Capture the cell that displays the provided text and extract its (X, Y) central coordinate. 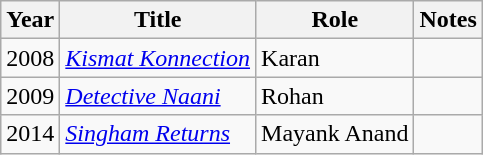
Role (335, 20)
2008 (30, 58)
Kismat Konnection (158, 58)
Karan (335, 58)
Notes (448, 20)
Year (30, 20)
Mayank Anand (335, 134)
2014 (30, 134)
2009 (30, 96)
Detective Naani (158, 96)
Title (158, 20)
Singham Returns (158, 134)
Rohan (335, 96)
